Determine the (X, Y) coordinate at the center of the cell enclosing the given text.  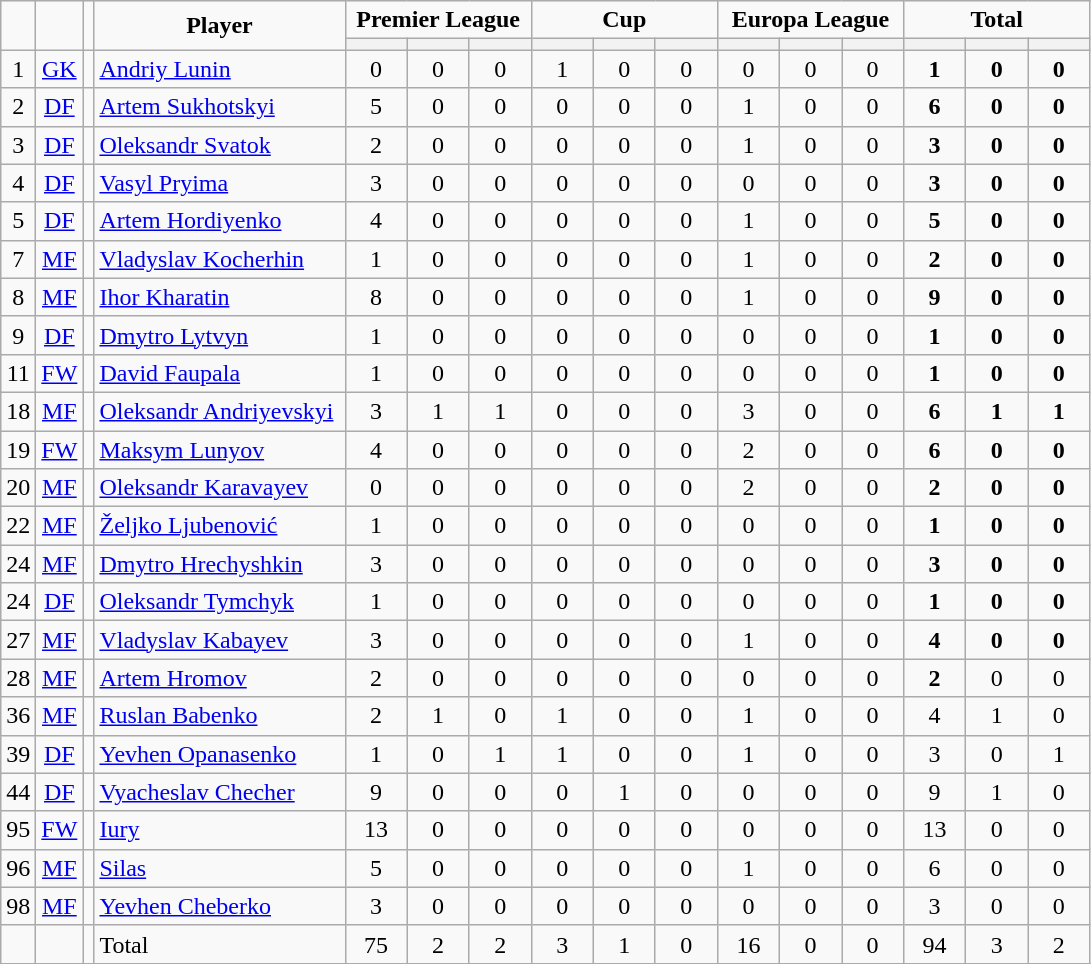
44 (18, 792)
Vasyl Pryima (220, 183)
Vladyslav Kabayev (220, 640)
Yevhen Opanasenko (220, 754)
Artem Hordiyenko (220, 221)
Player (220, 26)
Iury (220, 830)
Dmytro Lytvyn (220, 335)
Oleksandr Tymchyk (220, 602)
7 (18, 259)
David Faupala (220, 373)
Vladyslav Kocherhin (220, 259)
Vyacheslav Checher (220, 792)
39 (18, 754)
Oleksandr Svatok (220, 145)
Artem Sukhotskyi (220, 107)
Maksym Lunyov (220, 449)
11 (18, 373)
Oleksandr Karavayev (220, 488)
Cup (624, 20)
Oleksandr Andriyevskyi (220, 411)
Artem Hromov (220, 678)
18 (18, 411)
95 (18, 830)
Ruslan Babenko (220, 716)
16 (748, 944)
Dmytro Hrechyshkin (220, 564)
22 (18, 526)
94 (935, 944)
GK (60, 69)
27 (18, 640)
Europa League (810, 20)
Ihor Kharatin (220, 297)
20 (18, 488)
Yevhen Cheberko (220, 906)
98 (18, 906)
Andriy Lunin (220, 69)
96 (18, 868)
Premier League (438, 20)
Željko Ljubenović (220, 526)
Silas (220, 868)
75 (376, 944)
36 (18, 716)
28 (18, 678)
19 (18, 449)
